Provide the (X, Y) coordinate of the cell's center where the given text is located.  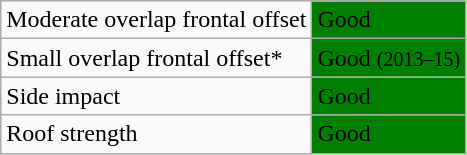
Good (2013–15) (389, 58)
Roof strength (156, 134)
Side impact (156, 96)
Moderate overlap frontal offset (156, 20)
Small overlap frontal offset* (156, 58)
